Detect which cell encompasses the target text, then output its [x, y] center coordinate. 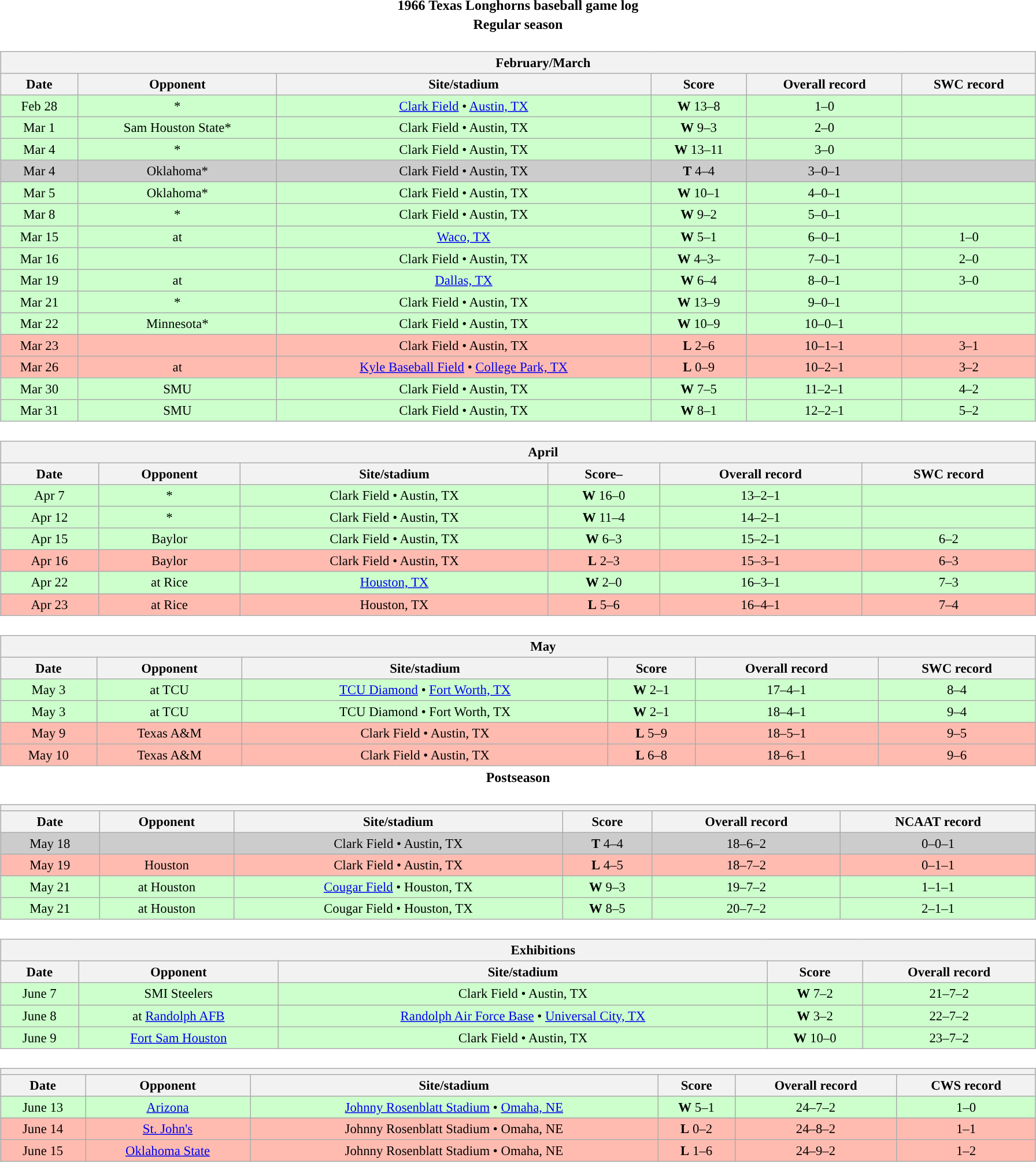
Mar 19 [39, 280]
Randolph Air Force Base • Universal City, TX [523, 1016]
3–1 [969, 345]
Feb 28 [39, 106]
Apr 22 [50, 582]
4–2 [969, 389]
April [518, 452]
Mar 16 [39, 259]
9–0–1 [824, 302]
Mar 8 [39, 215]
10–0–1 [824, 323]
5–2 [969, 411]
L 5–9 [651, 733]
Mar 15 [39, 237]
W 8–1 [699, 411]
L 0–2 [696, 1128]
1–1 [967, 1128]
14–2–1 [761, 518]
Mar 30 [39, 389]
L 0–9 [699, 367]
W 10–1 [699, 193]
L 5–6 [604, 604]
L 4–5 [607, 865]
Mar 22 [39, 323]
Dallas, TX [464, 280]
Fort Sam Houston [179, 1038]
Houston [166, 865]
18–6–1 [786, 755]
1–2 [967, 1150]
W 11–4 [604, 518]
5–0–1 [824, 215]
February/March [518, 62]
Arizona [168, 1107]
13–2–1 [761, 496]
16–3–1 [761, 582]
21–7–2 [949, 994]
St. John's [168, 1128]
24–9–2 [816, 1150]
Mar 5 [39, 193]
Apr 16 [50, 561]
8–4 [957, 689]
W 3–2 [815, 1016]
SMI Steelers [179, 994]
22–7–2 [949, 1016]
20–7–2 [746, 909]
Score– [604, 474]
Kyle Baseball Field • College Park, TX [464, 367]
Sam Houston State* [177, 128]
W 13–9 [699, 302]
Mar 21 [39, 302]
W 4–3– [699, 259]
Mar 23 [39, 345]
W 9–2 [699, 215]
W 2–0 [604, 582]
Apr 15 [50, 539]
11–2–1 [824, 389]
Mar 31 [39, 411]
NCAAT record [938, 822]
24–8–2 [816, 1128]
May 9 [49, 733]
May [518, 646]
W 13–8 [699, 106]
Mar 26 [39, 367]
June 15 [43, 1150]
24–7–2 [816, 1107]
9–6 [957, 755]
9–4 [957, 711]
0–1–1 [938, 865]
10–2–1 [824, 367]
3–2 [969, 367]
12–2–1 [824, 411]
Minnesota* [177, 323]
6–2 [948, 539]
May 18 [50, 843]
CWS record [967, 1085]
1–1–1 [938, 887]
W 10–9 [699, 323]
June 7 [39, 994]
10–1–1 [824, 345]
at Randolph AFB [179, 1016]
16–4–1 [761, 604]
June 13 [43, 1107]
W 13–11 [699, 150]
June 9 [39, 1038]
W 8–5 [607, 909]
June 8 [39, 1016]
15–2–1 [761, 539]
18–7–2 [746, 865]
June 14 [43, 1128]
18–6–2 [746, 843]
4–0–1 [824, 193]
9–5 [957, 733]
2–1–1 [938, 909]
6–3 [948, 561]
Mar 1 [39, 128]
W 7–5 [699, 389]
7–3 [948, 582]
7–4 [948, 604]
17–4–1 [786, 689]
May 10 [49, 755]
Oklahoma State [168, 1150]
0–0–1 [938, 843]
3–0–1 [824, 171]
Apr 12 [50, 518]
Waco, TX [464, 237]
W 16–0 [604, 496]
Exhibitions [518, 950]
May 19 [50, 865]
W 6–4 [699, 280]
L 1–6 [696, 1150]
L 2–6 [699, 345]
Apr 23 [50, 604]
W 10–0 [815, 1038]
6–0–1 [824, 237]
18–5–1 [786, 733]
7–0–1 [824, 259]
L 2–3 [604, 561]
W 6–3 [604, 539]
19–7–2 [746, 887]
L 6–8 [651, 755]
23–7–2 [949, 1038]
8–0–1 [824, 280]
W 7–2 [815, 994]
18–4–1 [786, 711]
Apr 7 [50, 496]
15–3–1 [761, 561]
